Identify which cell holds the provided text, then report its [x, y] central coordinate. 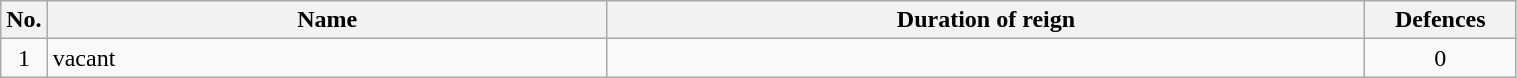
0 [1441, 58]
Name [327, 20]
Defences [1441, 20]
1 [24, 58]
No. [24, 20]
vacant [327, 58]
Duration of reign [986, 20]
